Output the [X, Y] coordinate of the center of the cell containing the given text.  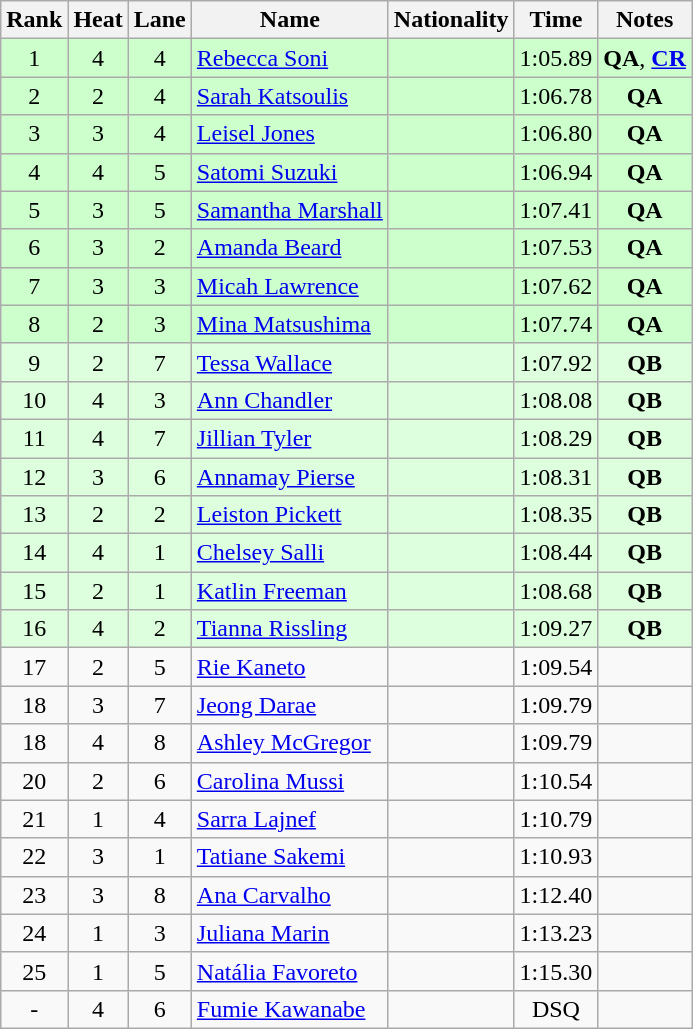
Satomi Suzuki [290, 172]
13 [34, 515]
Leisel Jones [290, 134]
1:05.89 [556, 58]
1:07.41 [556, 210]
1:08.35 [556, 515]
Ana Carvalho [290, 895]
1:08.68 [556, 591]
21 [34, 819]
DSQ [556, 1009]
Annamay Pierse [290, 477]
1:08.29 [556, 438]
1:09.27 [556, 629]
Ann Chandler [290, 400]
23 [34, 895]
1:10.79 [556, 819]
1:06.78 [556, 96]
Time [556, 20]
20 [34, 781]
15 [34, 591]
QA, CR [645, 58]
Micah Lawrence [290, 286]
Juliana Marin [290, 933]
Chelsey Salli [290, 553]
10 [34, 400]
Sarra Lajnef [290, 819]
16 [34, 629]
Tianna Rissling [290, 629]
1:06.80 [556, 134]
Lane [160, 20]
1:07.53 [556, 248]
Natália Favoreto [290, 971]
Rank [34, 20]
24 [34, 933]
Notes [645, 20]
Jillian Tyler [290, 438]
17 [34, 667]
1:08.08 [556, 400]
14 [34, 553]
1:07.74 [556, 324]
Nationality [451, 20]
Tatiane Sakemi [290, 857]
Mina Matsushima [290, 324]
Sarah Katsoulis [290, 96]
1:07.92 [556, 362]
1:07.62 [556, 286]
Heat [98, 20]
Rie Kaneto [290, 667]
9 [34, 362]
Fumie Kawanabe [290, 1009]
1:09.54 [556, 667]
11 [34, 438]
1:12.40 [556, 895]
1:13.23 [556, 933]
Tessa Wallace [290, 362]
- [34, 1009]
Ashley McGregor [290, 743]
Katlin Freeman [290, 591]
1:06.94 [556, 172]
12 [34, 477]
22 [34, 857]
Jeong Darae [290, 705]
Amanda Beard [290, 248]
25 [34, 971]
1:10.54 [556, 781]
Name [290, 20]
Rebecca Soni [290, 58]
1:08.31 [556, 477]
1:08.44 [556, 553]
1:10.93 [556, 857]
1:15.30 [556, 971]
Carolina Mussi [290, 781]
Samantha Marshall [290, 210]
Leiston Pickett [290, 515]
